Scan for the cell matching the given text and deliver its (x, y) coordinate at center. 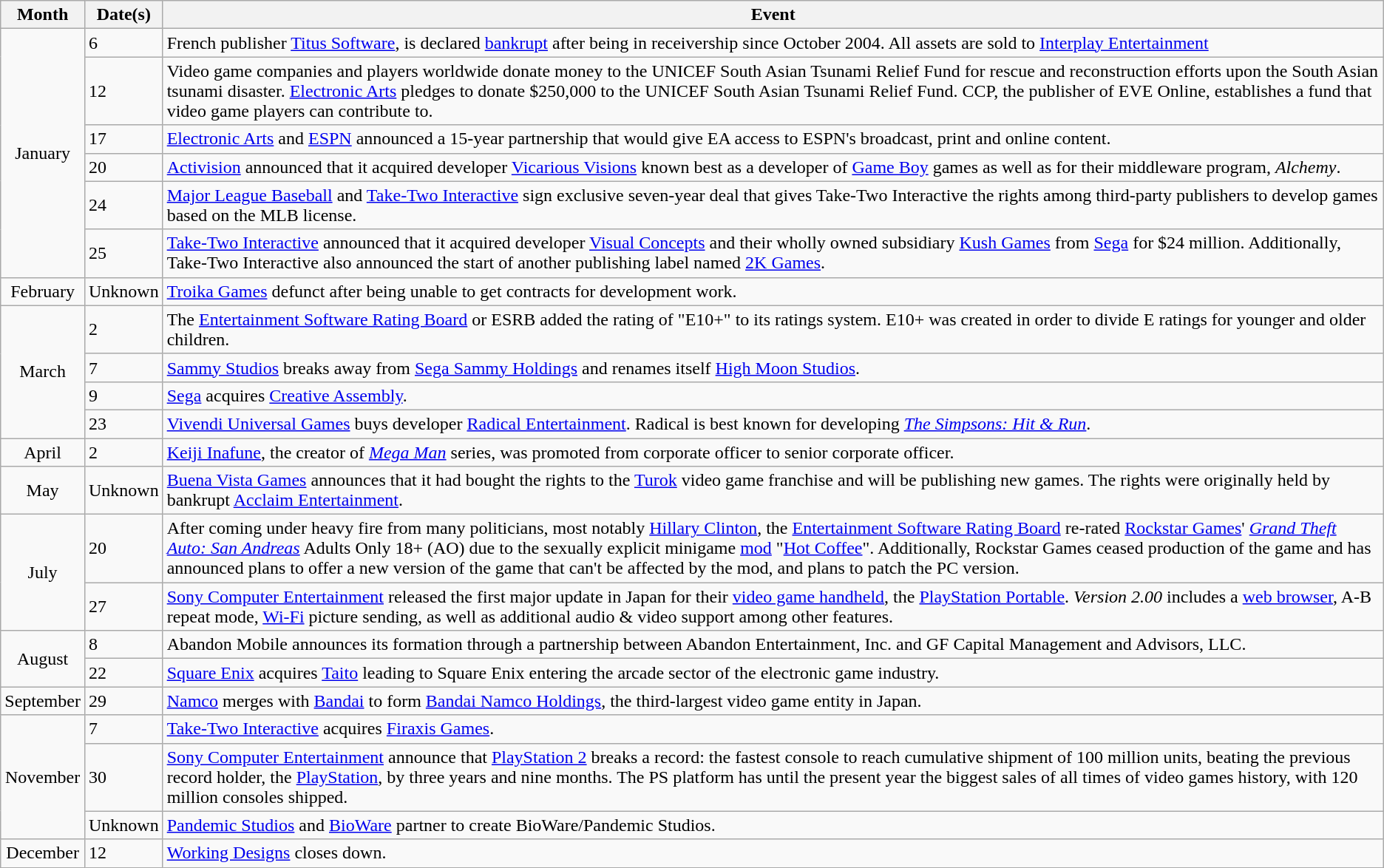
December (43, 853)
8 (123, 645)
Sega acquires Creative Assembly. (773, 396)
Troika Games defunct after being unable to get contracts for development work. (773, 291)
Event (773, 15)
Square Enix acquires Taito leading to Square Enix entering the arcade sector of the electronic game industry. (773, 673)
30 (123, 777)
27 (123, 606)
9 (123, 396)
November (43, 777)
April (43, 452)
Date(s) (123, 15)
Electronic Arts and ESPN announced a 15-year partnership that would give EA access to ESPN's broadcast, print and online content. (773, 139)
Month (43, 15)
February (43, 291)
25 (123, 253)
March (43, 371)
Keiji Inafune, the creator of Mega Man series, was promoted from corporate officer to senior corporate officer. (773, 452)
May (43, 491)
Namco merges with Bandai to form Bandai Namco Holdings, the third-largest video game entity in Japan. (773, 701)
Abandon Mobile announces its formation through a partnership between Abandon Entertainment, Inc. and GF Capital Management and Advisors, LLC. (773, 645)
Sammy Studios breaks away from Sega Sammy Holdings and renames itself High Moon Studios. (773, 367)
22 (123, 673)
Take-Two Interactive acquires Firaxis Games. (773, 729)
Working Designs closes down. (773, 853)
29 (123, 701)
August (43, 659)
Pandemic Studios and BioWare partner to create BioWare/Pandemic Studios. (773, 825)
23 (123, 424)
January (43, 153)
6 (123, 43)
Vivendi Universal Games buys developer Radical Entertainment. Radical is best known for developing The Simpsons: Hit & Run. (773, 424)
17 (123, 139)
September (43, 701)
July (43, 572)
French publisher Titus Software, is declared bankrupt after being in receivership since October 2004. All assets are sold to Interplay Entertainment (773, 43)
24 (123, 206)
